Scan for the cell matching the given text and deliver its (X, Y) coordinate at center. 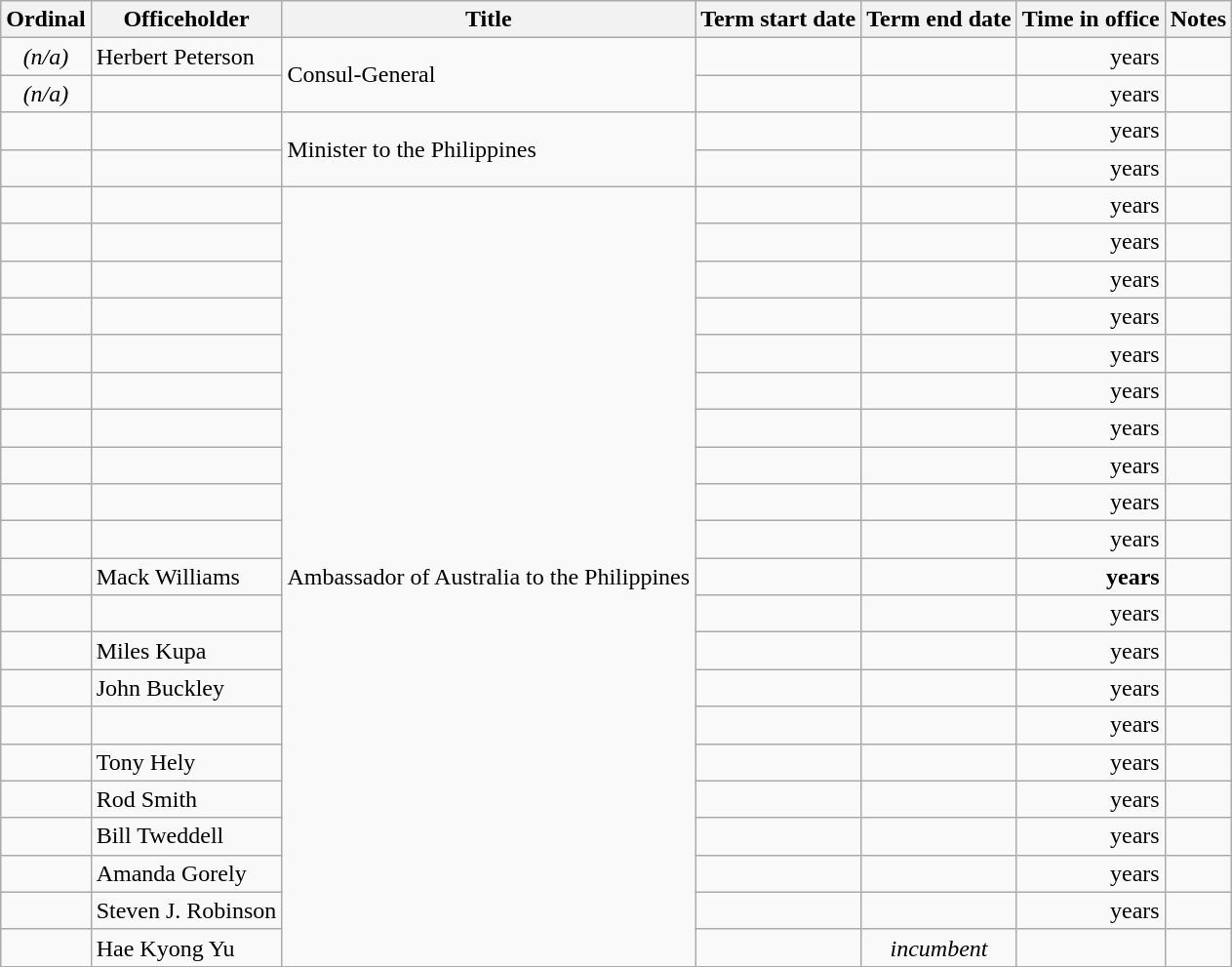
Consul-General (489, 75)
Time in office (1091, 20)
Amanda Gorely (186, 873)
Term start date (778, 20)
Rod Smith (186, 799)
Title (489, 20)
Tony Hely (186, 762)
incumbent (939, 947)
Miles Kupa (186, 651)
Steven J. Robinson (186, 910)
Ambassador of Australia to the Philippines (489, 576)
Bill Tweddell (186, 836)
Ordinal (46, 20)
Notes (1198, 20)
Mack Williams (186, 577)
Officeholder (186, 20)
Minister to the Philippines (489, 149)
Hae Kyong Yu (186, 947)
Herbert Peterson (186, 57)
John Buckley (186, 688)
Term end date (939, 20)
